Pinpoint the cell where the given text exists, returning its (X, Y) midpoint coordinate. 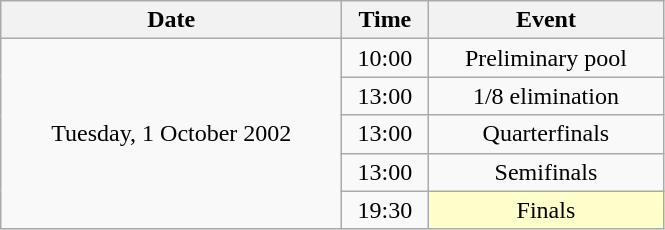
10:00 (385, 58)
Preliminary pool (546, 58)
Tuesday, 1 October 2002 (172, 134)
Event (546, 20)
1/8 elimination (546, 96)
Time (385, 20)
19:30 (385, 210)
Finals (546, 210)
Date (172, 20)
Semifinals (546, 172)
Quarterfinals (546, 134)
